Pinpoint the cell where the given text exists, returning its [X, Y] midpoint coordinate. 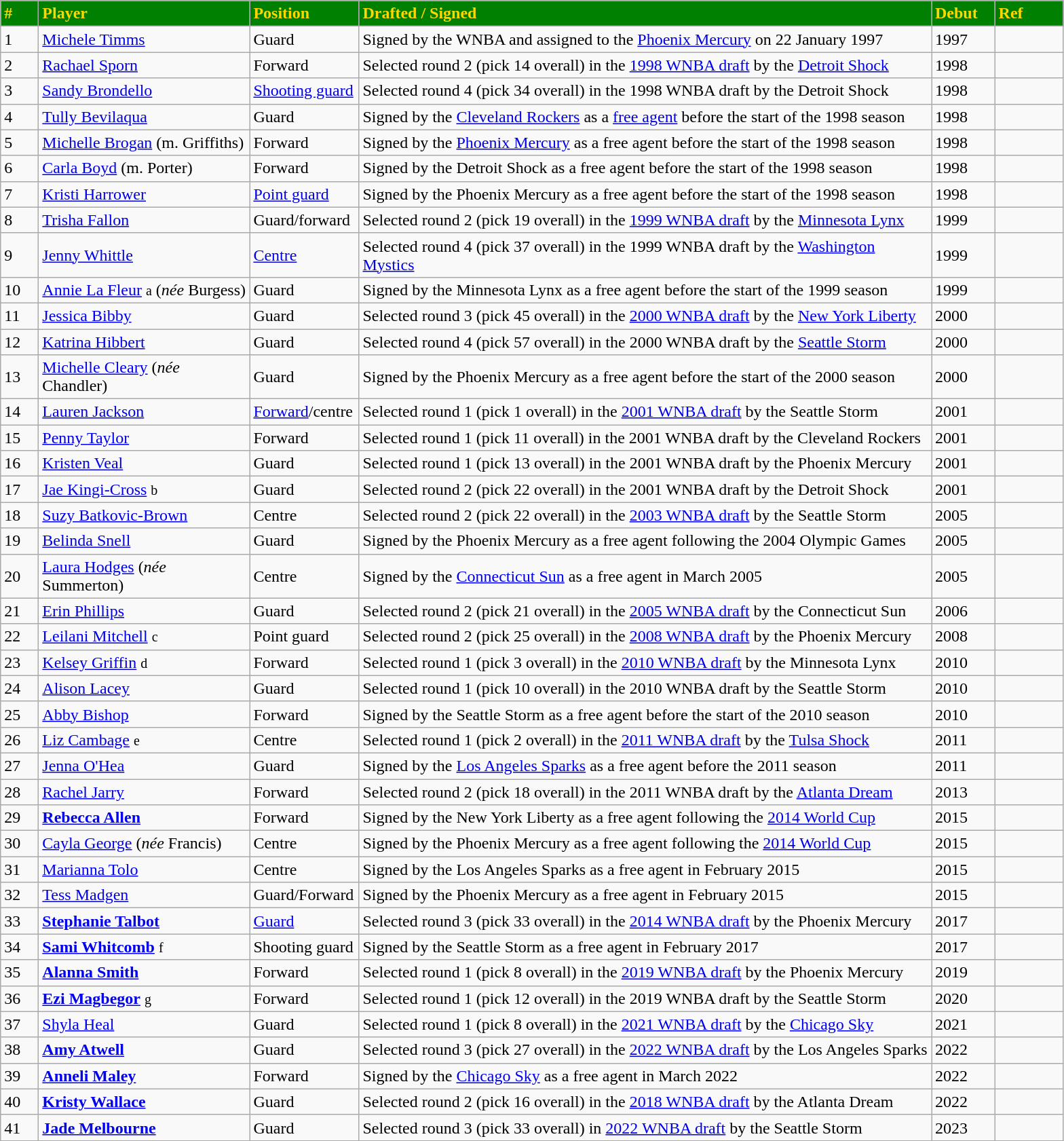
Selected round 2 (pick 25 overall) in the 2008 WNBA draft by the Phoenix Mercury [645, 637]
Alanna Smith [144, 973]
Amy Atwell [144, 1050]
Selected round 3 (pick 45 overall) in the 2000 WNBA draft by the New York Liberty [645, 316]
Penny Taylor [144, 438]
22 [20, 637]
6 [20, 168]
2020 [963, 998]
2021 [963, 1024]
3 [20, 91]
Signed by the Phoenix Mercury as a free agent following the 2014 World Cup [645, 844]
8 [20, 220]
24 [20, 688]
Signed by the Detroit Shock as a free agent before the start of the 1998 season [645, 168]
9 [20, 255]
Signed by the WNBA and assigned to the Phoenix Mercury on 22 January 1997 [645, 39]
28 [20, 792]
5 [20, 143]
Selected round 3 (pick 33 overall) in 2022 WNBA draft by the Seattle Storm [645, 1127]
40 [20, 1102]
Selected round 2 (pick 22 overall) in the 2001 WNBA draft by the Detroit Shock [645, 489]
20 [20, 576]
Signed by the Phoenix Mercury as a free agent following the 2004 Olympic Games [645, 541]
Selected round 2 (pick 18 overall) in the 2011 WNBA draft by the Atlanta Dream [645, 792]
Suzy Batkovic-Brown [144, 515]
Debut [963, 14]
Stephanie Talbot [144, 921]
39 [20, 1076]
Sami Whitcomb f [144, 947]
Selected round 1 (pick 11 overall) in the 2001 WNBA draft by the Cleveland Rockers [645, 438]
7 [20, 194]
26 [20, 740]
15 [20, 438]
2 [20, 65]
Signed by the Cleveland Rockers as a free agent before the start of the 1998 season [645, 117]
Selected round 3 (pick 27 overall) in the 2022 WNBA draft by the Los Angeles Sparks [645, 1050]
Jenny Whittle [144, 255]
33 [20, 921]
4 [20, 117]
19 [20, 541]
Belinda Snell [144, 541]
Tully Bevilaqua [144, 117]
Selected round 1 (pick 8 overall) in the 2019 WNBA draft by the Phoenix Mercury [645, 973]
Selected round 3 (pick 33 overall) in the 2014 WNBA draft by the Phoenix Mercury [645, 921]
Jenna O'Hea [144, 766]
Carla Boyd (m. Porter) [144, 168]
Signed by the Chicago Sky as a free agent in March 2022 [645, 1076]
Selected round 2 (pick 14 overall) in the 1998 WNBA draft by the Detroit Shock [645, 65]
Abby Bishop [144, 714]
Alison Lacey [144, 688]
41 [20, 1127]
Sandy Brondello [144, 91]
Selected round 2 (pick 21 overall) in the 2005 WNBA draft by the Connecticut Sun [645, 611]
2006 [963, 611]
23 [20, 662]
27 [20, 766]
Michele Timms [144, 39]
Signed by the Seattle Storm as a free agent before the start of the 2010 season [645, 714]
Player [144, 14]
1997 [963, 39]
18 [20, 515]
Jessica Bibby [144, 316]
2019 [963, 973]
Leilani Mitchell c [144, 637]
Michelle Brogan (m. Griffiths) [144, 143]
Selected round 4 (pick 34 overall) in the 1998 WNBA draft by the Detroit Shock [645, 91]
36 [20, 998]
Shyla Heal [144, 1024]
Signed by the Los Angeles Sparks as a free agent in February 2015 [645, 869]
Trisha Fallon [144, 220]
Selected round 1 (pick 12 overall) in the 2019 WNBA draft by the Seattle Storm [645, 998]
Signed by the Los Angeles Sparks as a free agent before the 2011 season [645, 766]
14 [20, 412]
37 [20, 1024]
Anneli Maley [144, 1076]
Selected round 1 (pick 10 overall) in the 2010 WNBA draft by the Seattle Storm [645, 688]
11 [20, 316]
31 [20, 869]
17 [20, 489]
Marianna Tolo [144, 869]
Rachel Jarry [144, 792]
Selected round 1 (pick 1 overall) in the 2001 WNBA draft by the Seattle Storm [645, 412]
16 [20, 464]
Selected round 1 (pick 13 overall) in the 2001 WNBA draft by the Phoenix Mercury [645, 464]
Guard/forward [304, 220]
Laura Hodges (née Summerton) [144, 576]
Kristy Wallace [144, 1102]
13 [20, 377]
Rachael Sporn [144, 65]
Signed by the Seattle Storm as a free agent in February 2017 [645, 947]
# [20, 14]
Signed by the New York Liberty as a free agent following the 2014 World Cup [645, 818]
Ezi Magbegor g [144, 998]
Rebecca Allen [144, 818]
Cayla George (née Francis) [144, 844]
30 [20, 844]
Signed by the Connecticut Sun as a free agent in March 2005 [645, 576]
34 [20, 947]
Selected round 2 (pick 19 overall) in the 1999 WNBA draft by the Minnesota Lynx [645, 220]
Selected round 1 (pick 3 overall) in the 2010 WNBA draft by the Minnesota Lynx [645, 662]
38 [20, 1050]
Ref [1029, 14]
Selected round 1 (pick 2 overall) in the 2011 WNBA draft by the Tulsa Shock [645, 740]
Signed by the Phoenix Mercury as a free agent in February 2015 [645, 895]
29 [20, 818]
Kelsey Griffin d [144, 662]
Signed by the Phoenix Mercury as a free agent before the start of the 2000 season [645, 377]
Selected round 2 (pick 22 overall) in the 2003 WNBA draft by the Seattle Storm [645, 515]
Selected round 4 (pick 57 overall) in the 2000 WNBA draft by the Seattle Storm [645, 341]
Selected round 4 (pick 37 overall) in the 1999 WNBA draft by the Washington Mystics [645, 255]
2013 [963, 792]
Lauren Jackson [144, 412]
2008 [963, 637]
Annie La Fleur a (née Burgess) [144, 290]
35 [20, 973]
32 [20, 895]
Jade Melbourne [144, 1127]
Drafted / Signed [645, 14]
Tess Madgen [144, 895]
Katrina Hibbert [144, 341]
Position [304, 14]
Jae Kingi-Cross b [144, 489]
Selected round 2 (pick 16 overall) in the 2018 WNBA draft by the Atlanta Dream [645, 1102]
Kristen Veal [144, 464]
Forward/centre [304, 412]
Kristi Harrower [144, 194]
Guard/Forward [304, 895]
Selected round 1 (pick 8 overall) in the 2021 WNBA draft by the Chicago Sky [645, 1024]
Michelle Cleary (née Chandler) [144, 377]
Erin Phillips [144, 611]
12 [20, 341]
21 [20, 611]
Liz Cambage e [144, 740]
2023 [963, 1127]
1 [20, 39]
25 [20, 714]
Signed by the Minnesota Lynx as a free agent before the start of the 1999 season [645, 290]
10 [20, 290]
